Pinpoint the cell where the given text exists, returning its (x, y) midpoint coordinate. 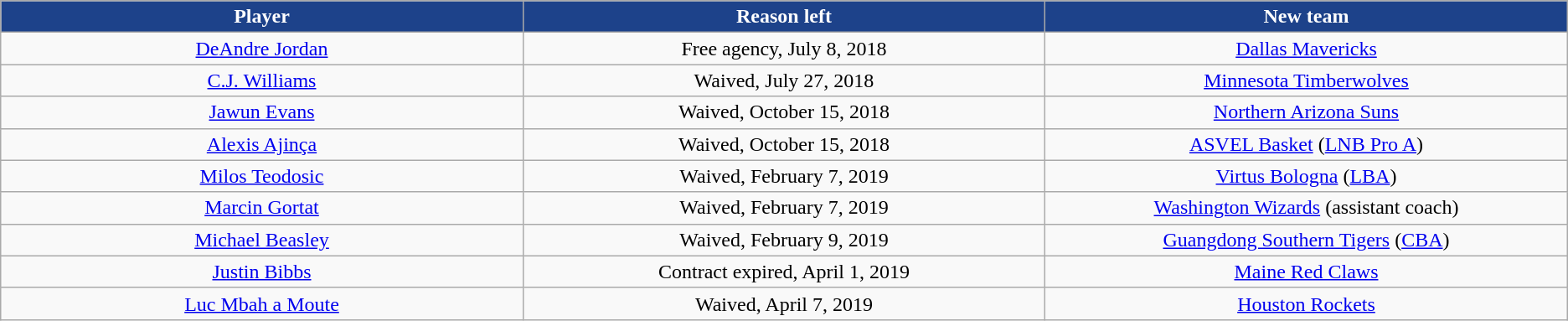
Michael Beasley (261, 240)
Waived, February 9, 2019 (784, 240)
C.J. Williams (261, 80)
Jawun Evans (261, 112)
Dallas Mavericks (1307, 49)
Maine Red Claws (1307, 272)
Justin Bibbs (261, 272)
New team (1307, 17)
Reason left (784, 17)
Alexis Ajinça (261, 144)
Northern Arizona Suns (1307, 112)
Free agency, July 8, 2018 (784, 49)
Player (261, 17)
Houston Rockets (1307, 303)
Waived, April 7, 2019 (784, 303)
Milos Teodosic (261, 176)
Washington Wizards (assistant coach) (1307, 208)
Waived, July 27, 2018 (784, 80)
Guangdong Southern Tigers (CBA) (1307, 240)
Contract expired, April 1, 2019 (784, 272)
Luc Mbah a Moute (261, 303)
Minnesota Timberwolves (1307, 80)
ASVEL Basket (LNB Pro A) (1307, 144)
Marcin Gortat (261, 208)
DeAndre Jordan (261, 49)
Virtus Bologna (LBA) (1307, 176)
